Identify which cell holds the provided text, then report its (x, y) central coordinate. 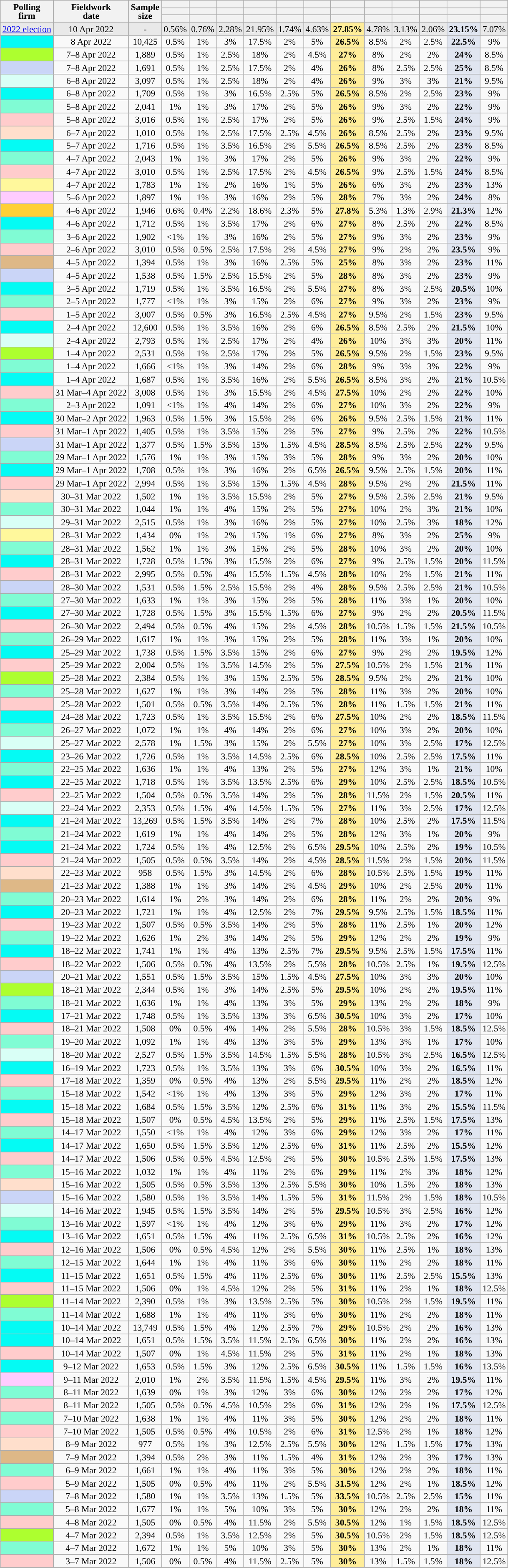
1,677 (145, 1510)
19–23 Mar 2022 (91, 925)
1,688 (145, 1314)
1,638 (145, 1419)
1,718 (145, 782)
2.9% (433, 210)
1.74% (290, 28)
26–27 Mar 2022 (91, 730)
1,508 (145, 1029)
1,562 (145, 548)
3,007 (145, 315)
1,946 (145, 210)
2,515 (145, 522)
33.5% (347, 1496)
1,405 (145, 431)
1,627 (145, 691)
26–30 Mar 2022 (91, 626)
18–20 Mar 2022 (91, 1055)
3,016 (145, 119)
2,353 (145, 808)
5–7 Apr 2022 (91, 145)
1,687 (145, 380)
8 Apr 2022 (91, 42)
1,945 (145, 1211)
5–6 Apr 2022 (91, 198)
28–30 Mar 2022 (91, 587)
4.78% (378, 28)
2,531 (145, 353)
1,504 (145, 795)
1,684 (145, 1107)
1,721 (145, 912)
1,639 (145, 1392)
1,501 (145, 704)
0.4% (203, 210)
16–19 Mar 2022 (91, 1067)
1,010 (145, 133)
12–15 Mar 2022 (91, 1263)
1,741 (145, 950)
1,551 (145, 976)
2,390 (145, 1302)
1,044 (145, 509)
1,531 (145, 587)
24–28 Mar 2022 (91, 717)
5–8 Mar 2022 (91, 1510)
2.28% (230, 28)
31 Mar–4 Apr 2022 (91, 392)
1,708 (145, 471)
9–12 Mar 2022 (91, 1366)
2,793 (145, 340)
3–6 Apr 2022 (91, 236)
2,344 (145, 990)
1,716 (145, 145)
1,889 (145, 55)
22–24 Mar 2022 (91, 808)
21.3% (463, 210)
0.56% (175, 28)
1,902 (145, 236)
1,550 (145, 1132)
0.6% (175, 210)
1,626 (145, 938)
7–9 Mar 2022 (91, 1457)
3.13% (406, 28)
30 Mar–2 Apr 2022 (91, 418)
2,494 (145, 626)
2.3% (290, 210)
977 (145, 1444)
1,377 (145, 444)
4–8 Mar 2022 (91, 1522)
4.63% (317, 28)
1,359 (145, 1081)
1,597 (145, 1223)
13,269 (145, 821)
7–8 Mar 2022 (91, 1496)
1,542 (145, 1094)
2,994 (145, 483)
1,538 (145, 275)
1,092 (145, 1041)
1,617 (145, 639)
2022 election (27, 28)
19–22 Mar 2022 (91, 938)
12–16 Mar 2022 (91, 1249)
1,619 (145, 834)
1,072 (145, 730)
17–18 Mar 2022 (91, 1081)
Pollingfirm (27, 11)
2,527 (145, 1055)
17–21 Mar 2022 (91, 1016)
14–16 Mar 2022 (91, 1211)
1,091 (145, 406)
13,749 (145, 1328)
3–7 Mar 2022 (91, 1561)
19–20 Mar 2022 (91, 1041)
Fieldworkdate (91, 11)
1,712 (145, 224)
- (145, 28)
2,041 (145, 107)
22–23 Mar 2022 (91, 873)
26–29 Mar 2022 (91, 639)
22.5% (463, 42)
1.3% (406, 210)
1,777 (145, 301)
6–9 Mar 2022 (91, 1470)
18.6% (260, 210)
2.2% (230, 210)
0.76% (203, 28)
5.3% (378, 210)
5–9 Mar 2022 (91, 1483)
25–27 Mar 2022 (91, 743)
2,995 (145, 574)
12,600 (145, 327)
1,672 (145, 1548)
Samplesize (145, 11)
1,724 (145, 847)
2,043 (145, 159)
27.85% (347, 28)
1,738 (145, 652)
3,097 (145, 81)
1,963 (145, 418)
958 (145, 873)
2,010 (145, 1379)
27.8% (347, 210)
1,709 (145, 93)
29–31 Mar 2022 (91, 522)
1,653 (145, 1366)
21.95% (260, 28)
1,726 (145, 756)
1,691 (145, 68)
2,384 (145, 678)
2.06% (433, 28)
1,748 (145, 1016)
23–26 Mar 2022 (91, 756)
1,897 (145, 198)
23.5% (463, 250)
10,425 (145, 42)
1,719 (145, 289)
2–3 Apr 2022 (91, 406)
9–11 Mar 2022 (91, 1379)
1,644 (145, 1263)
8–9 Mar 2022 (91, 1444)
2–5 Apr 2022 (91, 301)
6–7 Apr 2022 (91, 133)
1,502 (145, 497)
20–21 Mar 2022 (91, 976)
1,650 (145, 1146)
1–5 Apr 2022 (91, 315)
31.5% (347, 1483)
1,633 (145, 600)
2–6 Apr 2022 (91, 250)
3–5 Apr 2022 (91, 289)
1,614 (145, 899)
2,004 (145, 665)
1,434 (145, 535)
1,666 (145, 366)
2,394 (145, 1535)
7.07% (494, 28)
10 Apr 2022 (91, 28)
1,783 (145, 184)
2,578 (145, 743)
21–23 Mar 2022 (91, 886)
1,576 (145, 457)
23.15% (463, 28)
3,008 (145, 392)
1,032 (145, 1172)
1,661 (145, 1470)
1,388 (145, 886)
